Return the (X, Y) coordinate for the center point of the cell that contains the specified text.  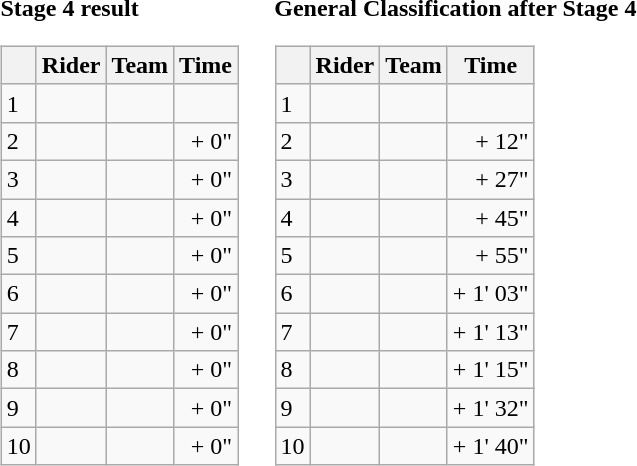
+ 12" (490, 141)
+ 1' 13" (490, 332)
+ 45" (490, 217)
+ 55" (490, 256)
+ 1' 03" (490, 294)
+ 1' 15" (490, 370)
+ 27" (490, 179)
+ 1' 40" (490, 446)
+ 1' 32" (490, 408)
